From the cell containing the given text, extract its center point as [x, y] coordinate. 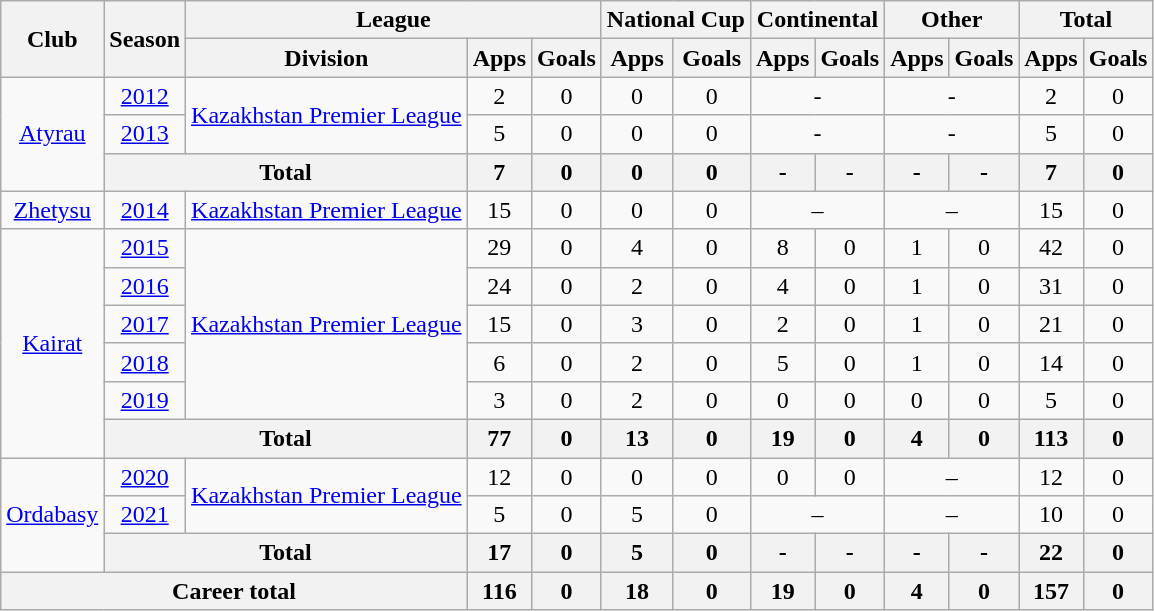
2013 [145, 134]
116 [499, 591]
Division [327, 58]
Club [52, 39]
2021 [145, 515]
Other [952, 20]
24 [499, 286]
2017 [145, 324]
13 [637, 438]
2012 [145, 96]
Ordabasy [52, 515]
2019 [145, 400]
18 [637, 591]
Continental [817, 20]
8 [782, 248]
Career total [234, 591]
Season [145, 39]
29 [499, 248]
17 [499, 553]
42 [1051, 248]
Kairat [52, 343]
14 [1051, 362]
League [394, 20]
10 [1051, 515]
113 [1051, 438]
Zhetysu [52, 210]
21 [1051, 324]
National Cup [676, 20]
2020 [145, 477]
77 [499, 438]
Atyrau [52, 134]
31 [1051, 286]
2014 [145, 210]
2018 [145, 362]
22 [1051, 553]
2015 [145, 248]
2016 [145, 286]
157 [1051, 591]
6 [499, 362]
